Return (x, y) of the center of cell containing provided text 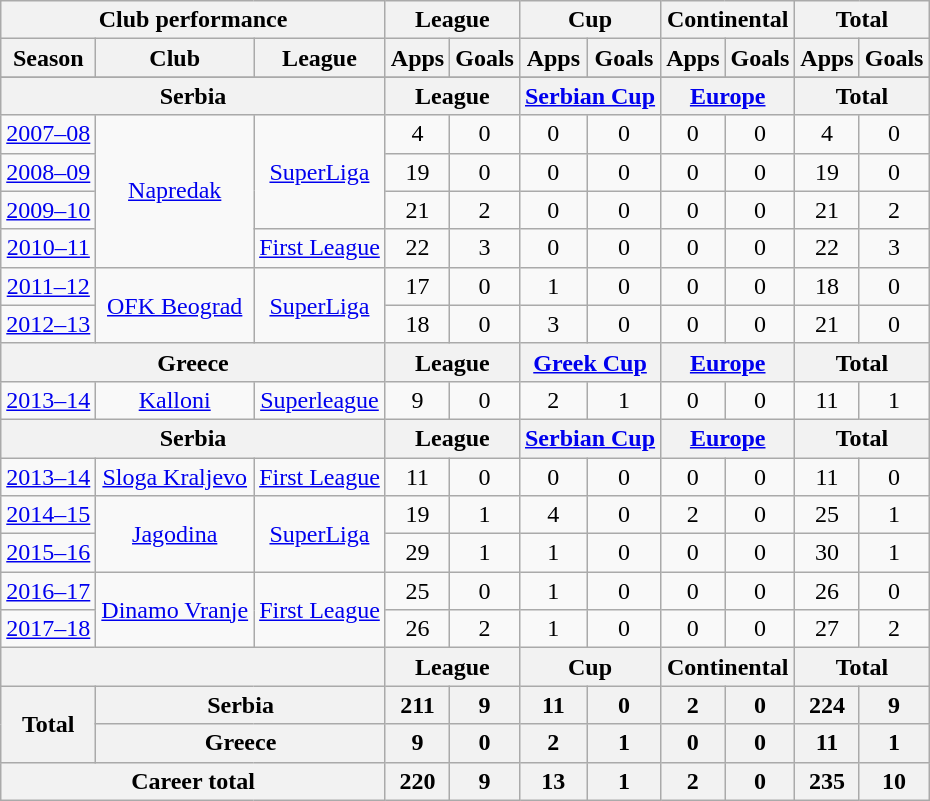
Club (175, 58)
2010–11 (48, 248)
29 (417, 553)
2009–10 (48, 210)
Dinamo Vranje (175, 610)
Jagodina (175, 534)
Kalloni (175, 400)
Sloga Kraljevo (175, 477)
2012–13 (48, 324)
2017–18 (48, 629)
17 (417, 286)
235 (827, 781)
2007–08 (48, 134)
Napredak (175, 191)
2016–17 (48, 591)
13 (553, 781)
Career total (194, 781)
27 (827, 629)
2008–09 (48, 172)
2011–12 (48, 286)
Club performance (194, 20)
Season (48, 58)
2015–16 (48, 553)
OFK Beograd (175, 305)
211 (417, 705)
220 (417, 781)
Superleague (320, 400)
224 (827, 705)
10 (894, 781)
30 (827, 553)
2014–15 (48, 515)
Greek Cup (590, 362)
